Scan for the cell matching the given text and deliver its (X, Y) coordinate at center. 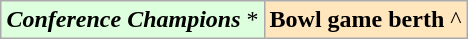
Bowl game berth ^ (366, 20)
Conference Champions * (132, 20)
